Output the (X, Y) coordinate of the center of the cell containing the given text.  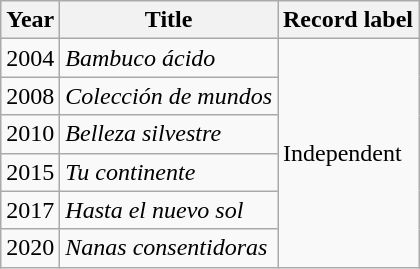
Independent (348, 153)
Record label (348, 20)
Belleza silvestre (169, 134)
Tu continente (169, 172)
2004 (30, 58)
2015 (30, 172)
2008 (30, 96)
Year (30, 20)
Colección de mundos (169, 96)
2020 (30, 248)
Nanas consentidoras (169, 248)
Hasta el nuevo sol (169, 210)
2017 (30, 210)
Bambuco ácido (169, 58)
2010 (30, 134)
Title (169, 20)
